Return [x, y] of the center of cell containing provided text 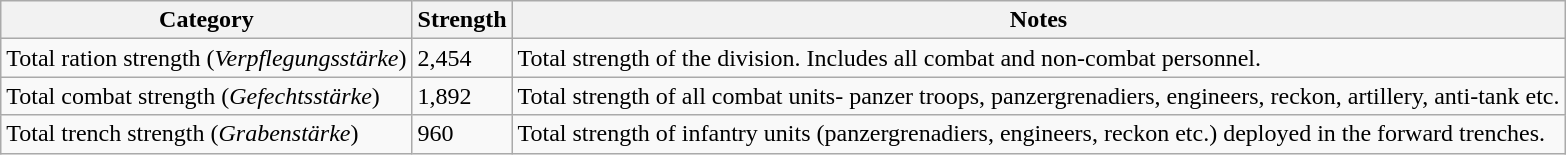
Notes [1038, 20]
Strength [462, 20]
Total strength of all combat units- panzer troops, panzergrenadiers, engineers, reckon, artillery, anti-tank etc. [1038, 96]
Total strength of the division. Includes all combat and non-combat personnel. [1038, 58]
Category [206, 20]
Total strength of infantry units (panzergrenadiers, engineers, reckon etc.) deployed in the forward trenches. [1038, 134]
Total ration strength (Verpflegungsstärke) [206, 58]
960 [462, 134]
Total combat strength (Gefechtsstärke) [206, 96]
1,892 [462, 96]
Total trench strength (Grabenstärke) [206, 134]
2,454 [462, 58]
